Detect which cell encompasses the target text, then output its (x, y) center coordinate. 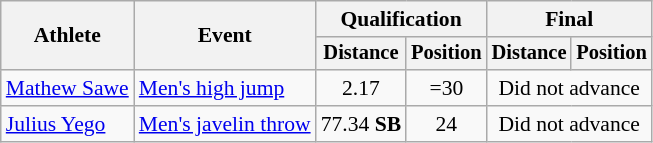
2.17 (362, 88)
Final (570, 19)
Men's javelin throw (225, 124)
Men's high jump (225, 88)
Qualification (402, 19)
Event (225, 36)
Julius Yego (68, 124)
77.34 SB (362, 124)
24 (446, 124)
Mathew Sawe (68, 88)
Athlete (68, 36)
=30 (446, 88)
